Output the [x, y] coordinate of the center of the cell containing the given text.  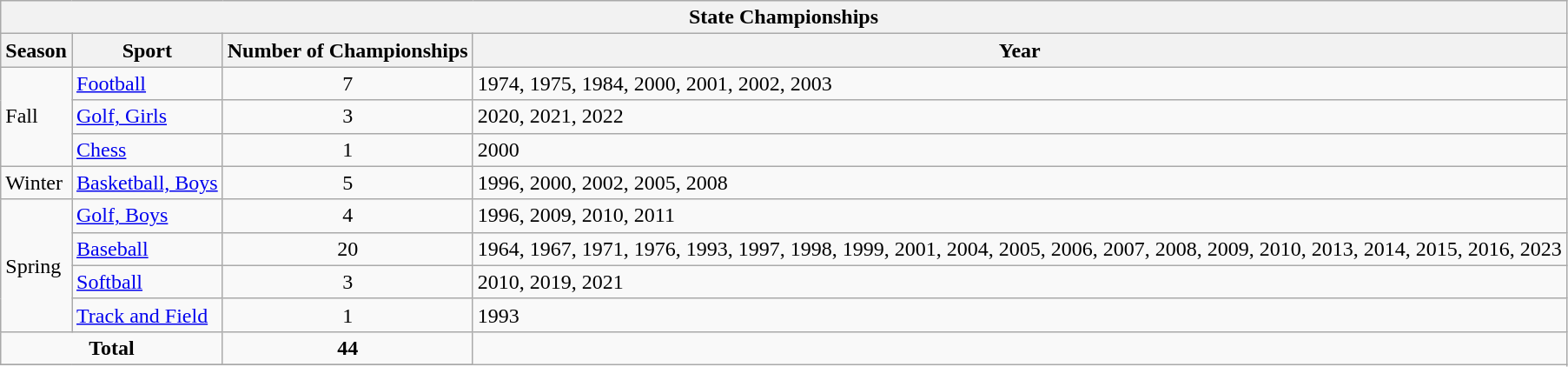
1964, 1967, 1971, 1976, 1993, 1997, 1998, 1999, 2001, 2004, 2005, 2006, 2007, 2008, 2009, 2010, 2013, 2014, 2015, 2016, 2023 [1020, 249]
5 [347, 183]
4 [347, 216]
Basketball, Boys [147, 183]
Golf, Girls [147, 117]
2020, 2021, 2022 [1020, 117]
7 [347, 83]
44 [347, 348]
20 [347, 249]
1993 [1020, 315]
Football [147, 83]
Track and Field [147, 315]
Year [1020, 50]
Spring [36, 265]
Sport [147, 50]
Total [111, 348]
2010, 2019, 2021 [1020, 282]
2000 [1020, 150]
1996, 2000, 2002, 2005, 2008 [1020, 183]
Number of Championships [347, 50]
State Championships [784, 17]
Golf, Boys [147, 216]
Chess [147, 150]
1996, 2009, 2010, 2011 [1020, 216]
Baseball [147, 249]
Season [36, 50]
Fall [36, 117]
1974, 1975, 1984, 2000, 2001, 2002, 2003 [1020, 83]
Winter [36, 183]
Softball [147, 282]
